Search for the cell housing the specified text and yield its (X, Y) center coordinate. 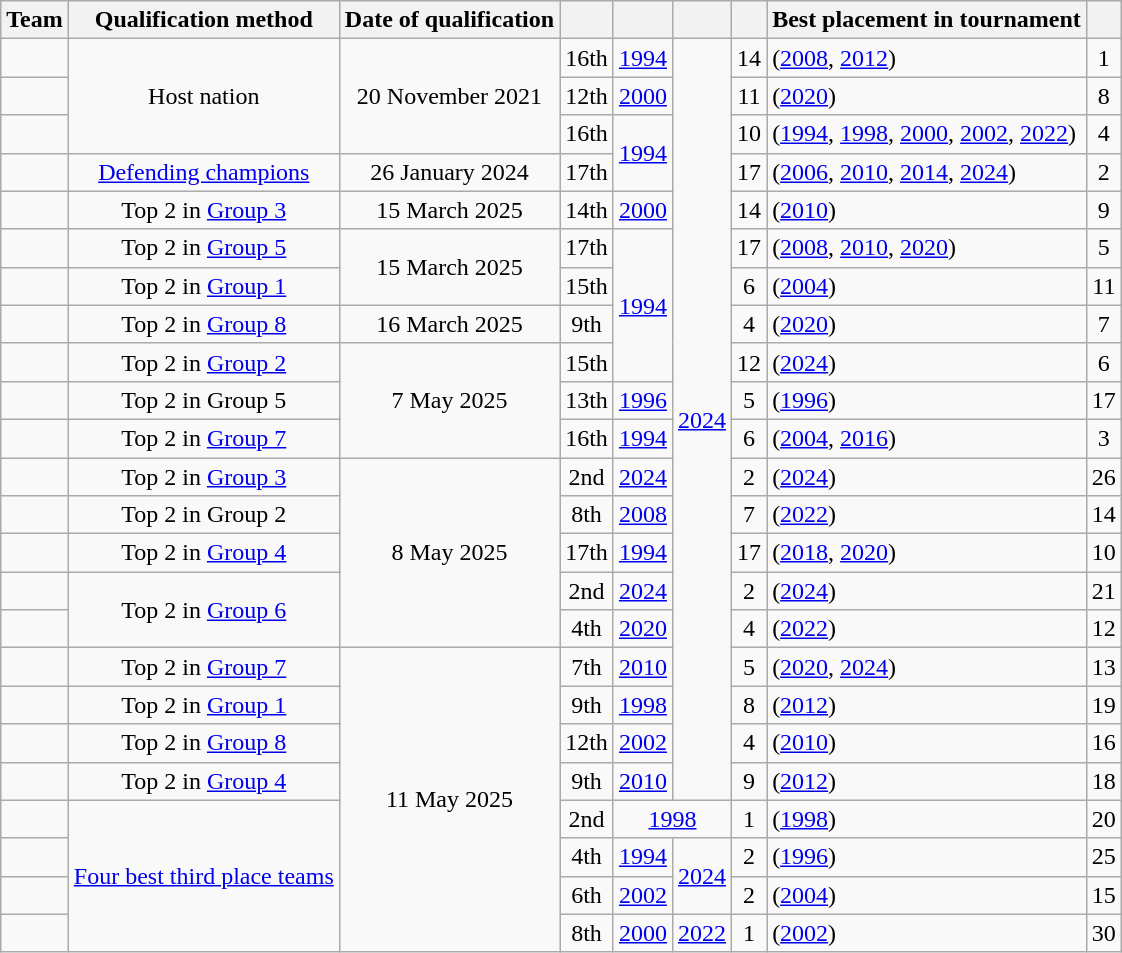
20 (1104, 819)
2022 (702, 933)
21 (1104, 591)
2020 (642, 629)
Qualification method (204, 20)
(2018, 2020) (927, 553)
(2008, 2012) (927, 58)
16 (1104, 743)
13th (587, 400)
14th (587, 210)
(2006, 2010, 2014, 2024) (927, 172)
(2002) (927, 933)
(2020, 2024) (927, 667)
18 (1104, 781)
Date of qualification (449, 20)
Host nation (204, 96)
Best placement in tournament (927, 20)
15 (1104, 895)
20 November 2021 (449, 96)
16 March 2025 (449, 324)
11 May 2025 (449, 800)
7 May 2025 (449, 400)
1996 (642, 400)
Defending champions (204, 172)
Four best third place teams (204, 876)
3 (1104, 438)
Top 2 in Group 6 (204, 610)
Team (35, 20)
13 (1104, 667)
26 January 2024 (449, 172)
26 (1104, 477)
19 (1104, 705)
30 (1104, 933)
8 May 2025 (449, 553)
25 (1104, 857)
(2008, 2010, 2020) (927, 248)
(1994, 1998, 2000, 2002, 2022) (927, 134)
7th (587, 667)
(1998) (927, 819)
(2004, 2016) (927, 438)
2008 (642, 515)
6th (587, 895)
